Detect which cell encompasses the target text, then output its [X, Y] center coordinate. 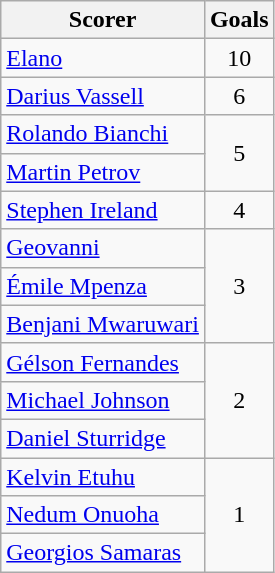
5 [239, 153]
Émile Mpenza [103, 286]
4 [239, 210]
Kelvin Etuhu [103, 477]
Georgios Samaras [103, 553]
10 [239, 58]
Goals [239, 20]
Elano [103, 58]
Gélson Fernandes [103, 362]
6 [239, 96]
Geovanni [103, 248]
Scorer [103, 20]
1 [239, 515]
Daniel Sturridge [103, 438]
2 [239, 400]
Rolando Bianchi [103, 134]
Michael Johnson [103, 400]
Benjani Mwaruwari [103, 324]
Darius Vassell [103, 96]
Stephen Ireland [103, 210]
Martin Petrov [103, 172]
Nedum Onuoha [103, 515]
3 [239, 286]
